Locate the cell with the specified text and output its [x, y] center coordinate. 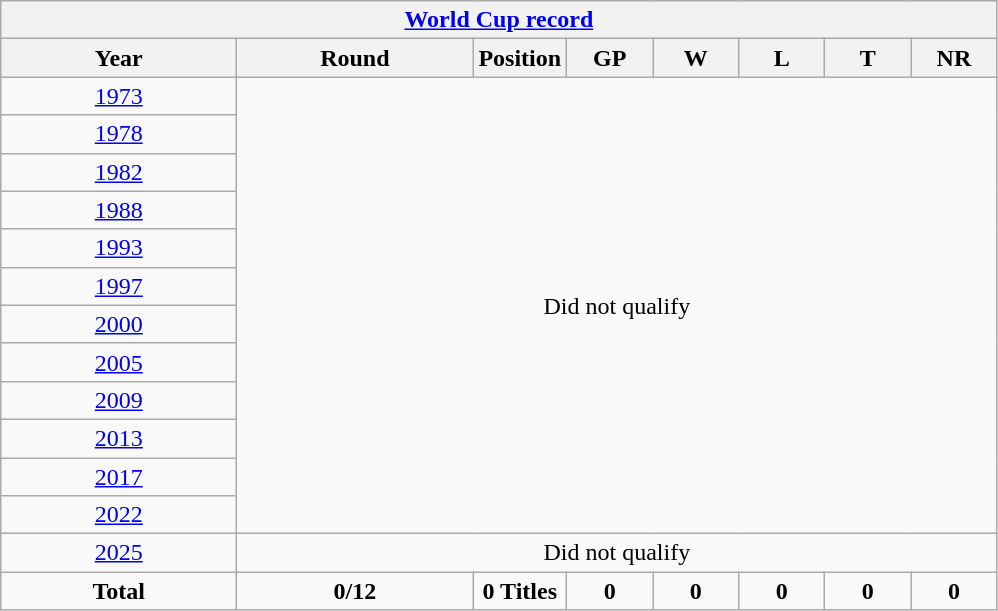
0/12 [355, 591]
World Cup record [499, 20]
NR [954, 58]
Year [119, 58]
0 Titles [520, 591]
1988 [119, 210]
T [868, 58]
2017 [119, 477]
2009 [119, 400]
Position [520, 58]
Round [355, 58]
1978 [119, 134]
L [782, 58]
GP [610, 58]
Total [119, 591]
W [696, 58]
2013 [119, 438]
1993 [119, 248]
1982 [119, 172]
1973 [119, 96]
1997 [119, 286]
2000 [119, 324]
2022 [119, 515]
2005 [119, 362]
2025 [119, 553]
